Scan for the cell matching the given text and deliver its (x, y) coordinate at center. 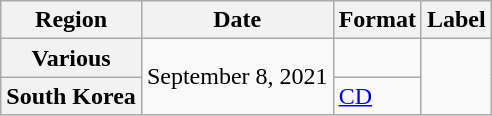
Various (72, 58)
Region (72, 20)
CD (377, 96)
Date (237, 20)
South Korea (72, 96)
Label (456, 20)
September 8, 2021 (237, 77)
Format (377, 20)
